Return [x, y] of the center of cell containing provided text 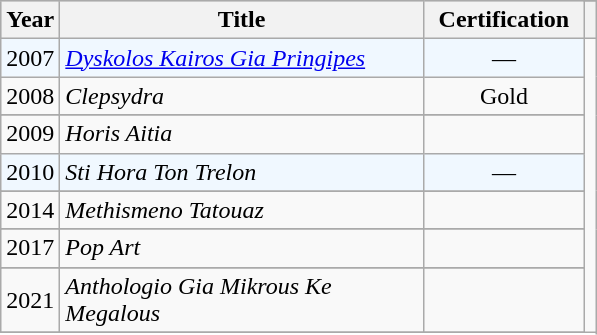
Certification [504, 20]
2014 [30, 210]
Year [30, 20]
Pop Art [242, 248]
Anthologio Gia Mikrous Ke Megalous [242, 300]
2009 [30, 134]
Title [242, 20]
Clepsydra [242, 96]
2010 [30, 172]
2008 [30, 96]
Sti Hora Ton Trelon [242, 172]
Gold [504, 96]
Dyskolos Kairos Gia Pringipes [242, 58]
2007 [30, 58]
Horis Aitia [242, 134]
2017 [30, 248]
Methismeno Tatouaz [242, 210]
2021 [30, 300]
